Detect which cell encompasses the target text, then output its [X, Y] center coordinate. 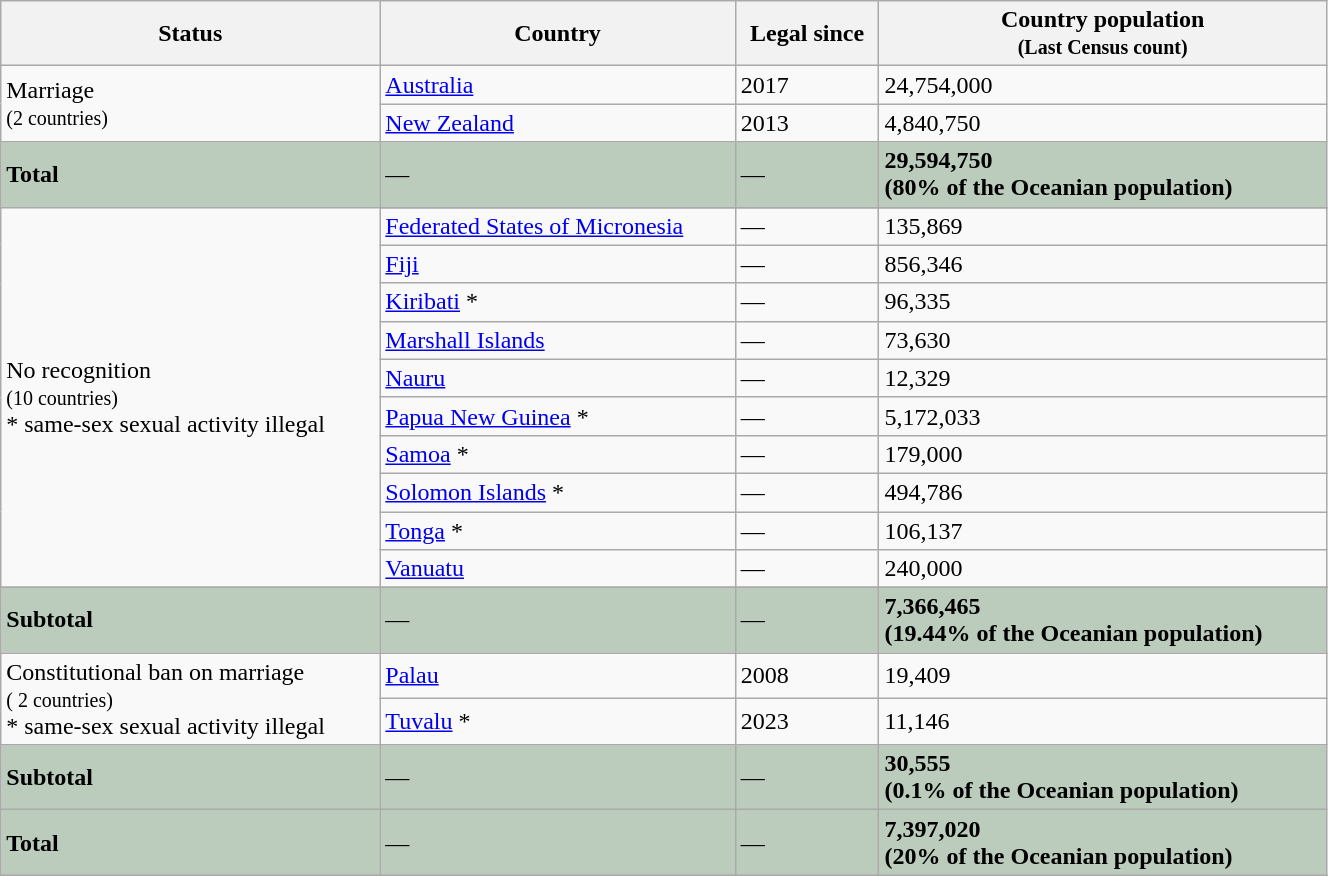
Marriage (2 countries) [190, 104]
2023 [807, 722]
4,840,750 [1102, 123]
Papua New Guinea * [558, 416]
Country population(Last Census count) [1102, 34]
7,366,465(19.44% of the Oceanian population) [1102, 620]
494,786 [1102, 492]
Country [558, 34]
106,137 [1102, 531]
Status [190, 34]
96,335 [1102, 302]
Palau [558, 676]
Fiji [558, 264]
No recognition (10 countries)* same-sex sexual activity illegal [190, 398]
11,146 [1102, 722]
Federated States of Micronesia [558, 226]
Tuvalu * [558, 722]
856,346 [1102, 264]
Vanuatu [558, 569]
12,329 [1102, 378]
240,000 [1102, 569]
2008 [807, 676]
Tonga * [558, 531]
2017 [807, 85]
73,630 [1102, 340]
179,000 [1102, 454]
7,397,020 (20% of the Oceanian population) [1102, 842]
29,594,750(80% of the Oceanian population) [1102, 174]
Kiribati * [558, 302]
Marshall Islands [558, 340]
135,869 [1102, 226]
5,172,033 [1102, 416]
Samoa * [558, 454]
New Zealand [558, 123]
19,409 [1102, 676]
30,555 (0.1% of the Oceanian population) [1102, 778]
Constitutional ban on marriage ( 2 countries)* same-sex sexual activity illegal [190, 699]
Nauru [558, 378]
24,754,000 [1102, 85]
2013 [807, 123]
Solomon Islands * [558, 492]
Australia [558, 85]
Legal since [807, 34]
